Provide the [X, Y] coordinate of the cell's center where the given text is located.  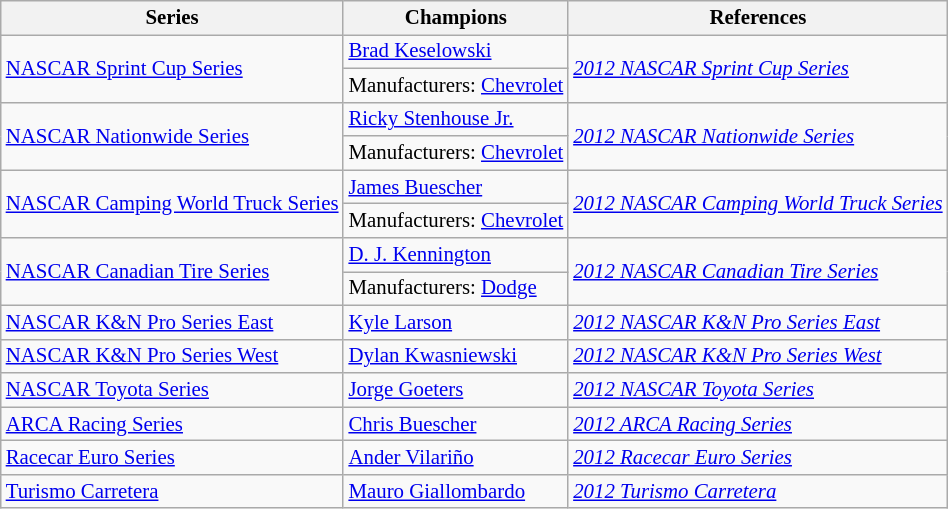
2012 NASCAR Sprint Cup Series [758, 68]
NASCAR Camping World Truck Series [172, 204]
Dylan Kwasniewski [456, 356]
Champions [456, 18]
D. J. Kennington [456, 255]
Turismo Carretera [172, 491]
Series [172, 18]
NASCAR K&N Pro Series West [172, 356]
Ander Vilariño [456, 458]
References [758, 18]
Ricky Stenhouse Jr. [456, 119]
2012 NASCAR Camping World Truck Series [758, 204]
2012 NASCAR K&N Pro Series East [758, 322]
NASCAR Sprint Cup Series [172, 68]
Chris Buescher [456, 424]
NASCAR Nationwide Series [172, 136]
Mauro Giallombardo [456, 491]
Manufacturers: Dodge [456, 288]
2012 NASCAR Nationwide Series [758, 136]
2012 ARCA Racing Series [758, 424]
Jorge Goeters [456, 390]
Brad Keselowski [456, 51]
2012 Turismo Carretera [758, 491]
Racecar Euro Series [172, 458]
Kyle Larson [456, 322]
NASCAR Toyota Series [172, 390]
2012 Racecar Euro Series [758, 458]
NASCAR K&N Pro Series East [172, 322]
James Buescher [456, 187]
ARCA Racing Series [172, 424]
2012 NASCAR K&N Pro Series West [758, 356]
2012 NASCAR Toyota Series [758, 390]
NASCAR Canadian Tire Series [172, 272]
2012 NASCAR Canadian Tire Series [758, 272]
